For the text-containing cell, return its midpoint in (x, y) coordinate format. 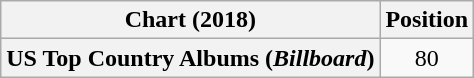
Chart (2018) (190, 20)
US Top Country Albums (Billboard) (190, 58)
Position (427, 20)
80 (427, 58)
